Extract the [X, Y] coordinate from the center of the cell holding the provided text.  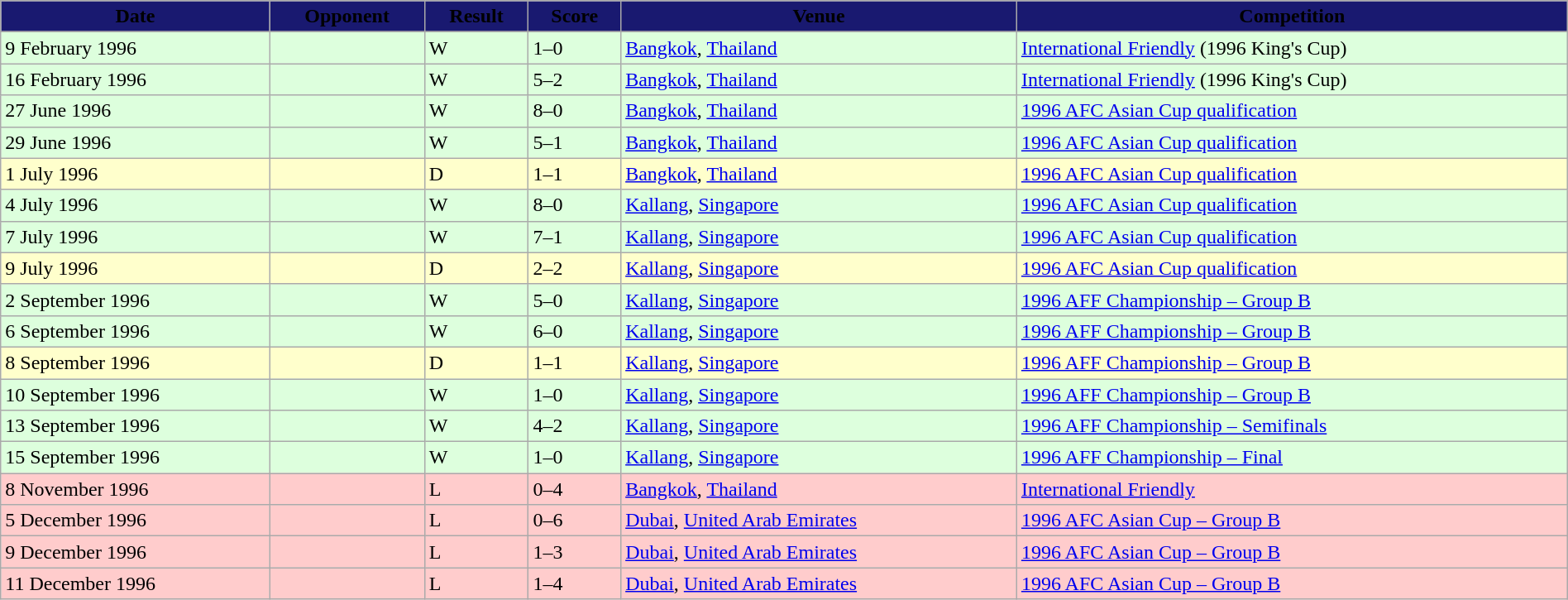
8 November 1996 [136, 489]
7 July 1996 [136, 237]
15 September 1996 [136, 458]
8 September 1996 [136, 362]
Score [575, 17]
7–1 [575, 237]
1 July 1996 [136, 174]
9 December 1996 [136, 552]
1–4 [575, 583]
9 July 1996 [136, 268]
5–2 [575, 79]
9 February 1996 [136, 48]
4–2 [575, 426]
13 September 1996 [136, 426]
1996 AFF Championship – Semifinals [1292, 426]
10 September 1996 [136, 395]
Date [136, 17]
1–3 [575, 552]
2 September 1996 [136, 300]
16 February 1996 [136, 79]
0–6 [575, 521]
1996 AFF Championship – Final [1292, 458]
5–1 [575, 142]
Opponent [347, 17]
Venue [819, 17]
0–4 [575, 489]
6–0 [575, 331]
11 December 1996 [136, 583]
Result [476, 17]
2–2 [575, 268]
27 June 1996 [136, 111]
5 December 1996 [136, 521]
4 July 1996 [136, 205]
6 September 1996 [136, 331]
29 June 1996 [136, 142]
Competition [1292, 17]
International Friendly [1292, 489]
5–0 [575, 300]
